Provide the (X, Y) coordinate of the cell's center where the given text is located.  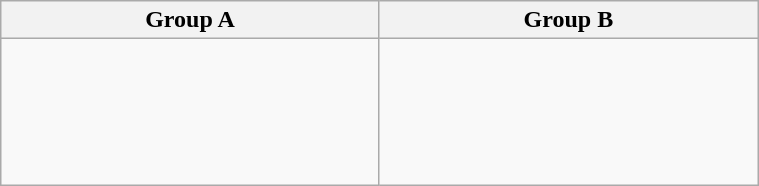
Group A (190, 20)
Group B (568, 20)
